Capture the cell that displays the provided text and extract its (X, Y) central coordinate. 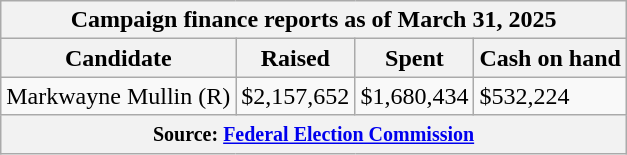
$1,680,434 (414, 96)
Campaign finance reports as of March 31, 2025 (314, 20)
Spent (414, 58)
Candidate (118, 58)
Cash on hand (550, 58)
Source: Federal Election Commission (314, 134)
Raised (296, 58)
$2,157,652 (296, 96)
Markwayne Mullin (R) (118, 96)
$532,224 (550, 96)
